Return [X, Y] of the center of cell containing provided text 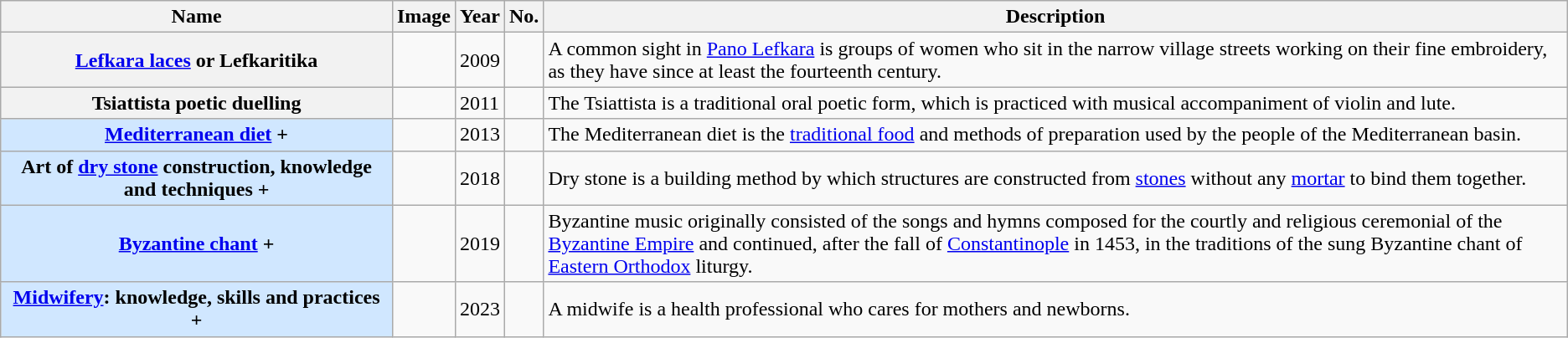
Lefkara laces or Lefkaritika [197, 60]
The Mediterranean diet is the traditional food and methods of preparation used by the people of the Mediterranean basin. [1055, 135]
2009 [479, 60]
Year [479, 17]
Tsiattista poetic duelling [197, 103]
Midwifery: knowledge, skills and practices + [197, 310]
2023 [479, 310]
Name [197, 17]
Art of dry stone construction, knowledge and techniques + [197, 177]
Description [1055, 17]
Byzantine chant + [197, 243]
No. [524, 17]
A midwife is a health professional who cares for mothers and newborns. [1055, 310]
Mediterranean diet + [197, 135]
2013 [479, 135]
Image [424, 17]
2019 [479, 243]
2011 [479, 103]
The Tsiattista is a traditional oral poetic form, which is practiced with musical accompaniment of violin and lute. [1055, 103]
Dry stone is a building method by which structures are constructed from stones without any mortar to bind them together. [1055, 177]
2018 [479, 177]
